Capture the cell that displays the provided text and extract its [x, y] central coordinate. 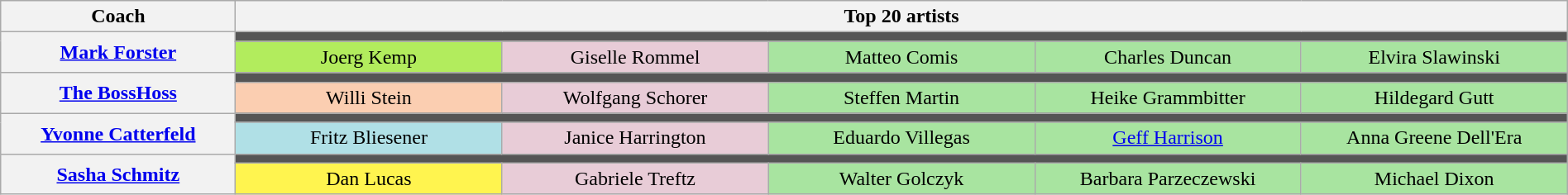
Elvira Slawinski [1434, 57]
Joerg Kemp [369, 57]
Anna Greene Dell'Era [1434, 138]
Top 20 artists [901, 17]
Charles Duncan [1168, 57]
The BossHoss [118, 93]
Giselle Rommel [635, 57]
Matteo Comis [901, 57]
Willi Stein [369, 97]
Janice Harrington [635, 138]
Gabriele Treftz [635, 178]
Eduardo Villegas [901, 138]
Geff Harrison [1168, 138]
Barbara Parzeczewski [1168, 178]
Coach [118, 17]
Heike Grammbitter [1168, 97]
Sasha Schmitz [118, 174]
Yvonne Catterfeld [118, 134]
Wolfgang Schorer [635, 97]
Walter Golczyk [901, 178]
Steffen Martin [901, 97]
Michael Dixon [1434, 178]
Fritz Bliesener [369, 138]
Mark Forster [118, 53]
Hildegard Gutt [1434, 97]
Dan Lucas [369, 178]
